Scan for the cell matching the given text and deliver its (x, y) coordinate at center. 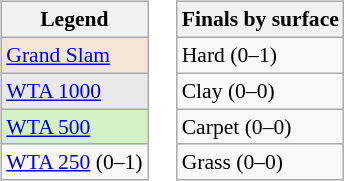
Hard (0–1) (260, 55)
WTA 500 (74, 127)
Carpet (0–0) (260, 127)
Grass (0–0) (260, 162)
WTA 250 (0–1) (74, 162)
WTA 1000 (74, 91)
Clay (0–0) (260, 91)
Finals by surface (260, 20)
Grand Slam (74, 55)
Legend (74, 20)
